Determine the [X, Y] coordinate at the center of the cell enclosing the given text.  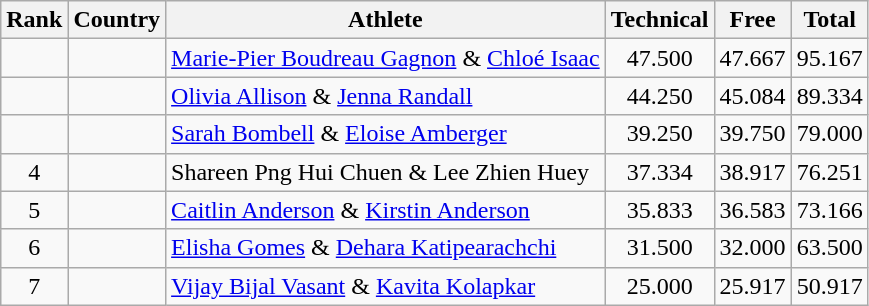
47.667 [752, 58]
95.167 [830, 58]
37.334 [660, 172]
Technical [660, 20]
38.917 [752, 172]
39.250 [660, 134]
6 [34, 248]
50.917 [830, 286]
Vijay Bijal Vasant & Kavita Kolapkar [386, 286]
32.000 [752, 248]
4 [34, 172]
Marie-Pier Boudreau Gagnon & Chloé Isaac [386, 58]
76.251 [830, 172]
Total [830, 20]
25.917 [752, 286]
Country [117, 20]
36.583 [752, 210]
39.750 [752, 134]
47.500 [660, 58]
89.334 [830, 96]
45.084 [752, 96]
Elisha Gomes & Dehara Katipearachchi [386, 248]
7 [34, 286]
73.166 [830, 210]
79.000 [830, 134]
63.500 [830, 248]
5 [34, 210]
Sarah Bombell & Eloise Amberger [386, 134]
31.500 [660, 248]
44.250 [660, 96]
Olivia Allison & Jenna Randall [386, 96]
Shareen Png Hui Chuen & Lee Zhien Huey [386, 172]
Rank [34, 20]
Athlete [386, 20]
35.833 [660, 210]
Free [752, 20]
Caitlin Anderson & Kirstin Anderson [386, 210]
25.000 [660, 286]
